Scan for the cell matching the given text and deliver its [X, Y] coordinate at center. 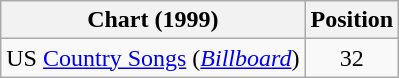
32 [352, 58]
US Country Songs (Billboard) [153, 58]
Chart (1999) [153, 20]
Position [352, 20]
